Identify which cell holds the provided text, then report its (X, Y) central coordinate. 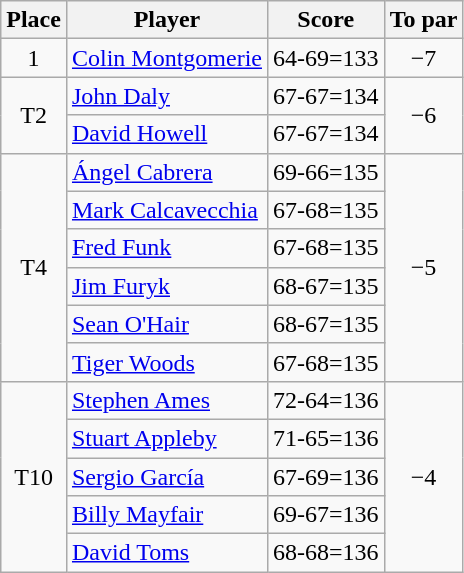
Ángel Cabrera (166, 172)
Colin Montgomerie (166, 58)
T10 (34, 476)
64-69=133 (326, 58)
Stephen Ames (166, 400)
T2 (34, 115)
Fred Funk (166, 248)
1 (34, 58)
David Toms (166, 553)
−6 (424, 115)
Place (34, 20)
−7 (424, 58)
69-67=136 (326, 515)
Sean O'Hair (166, 324)
71-65=136 (326, 438)
67-69=136 (326, 477)
68-68=136 (326, 553)
72-64=136 (326, 400)
−5 (424, 267)
Stuart Appleby (166, 438)
Score (326, 20)
T4 (34, 267)
Jim Furyk (166, 286)
Billy Mayfair (166, 515)
Sergio García (166, 477)
−4 (424, 476)
To par (424, 20)
Mark Calcavecchia (166, 210)
Player (166, 20)
David Howell (166, 134)
John Daly (166, 96)
Tiger Woods (166, 362)
69-66=135 (326, 172)
